Pinpoint the cell where the given text exists, returning its (X, Y) midpoint coordinate. 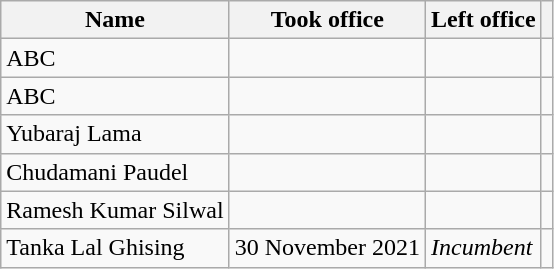
Left office (483, 20)
30 November 2021 (327, 248)
Yubaraj Lama (115, 134)
Tanka Lal Ghising (115, 248)
Incumbent (483, 248)
Ramesh Kumar Silwal (115, 210)
Took office (327, 20)
Name (115, 20)
Chudamani Paudel (115, 172)
